For the text-containing cell, return its midpoint in [x, y] coordinate format. 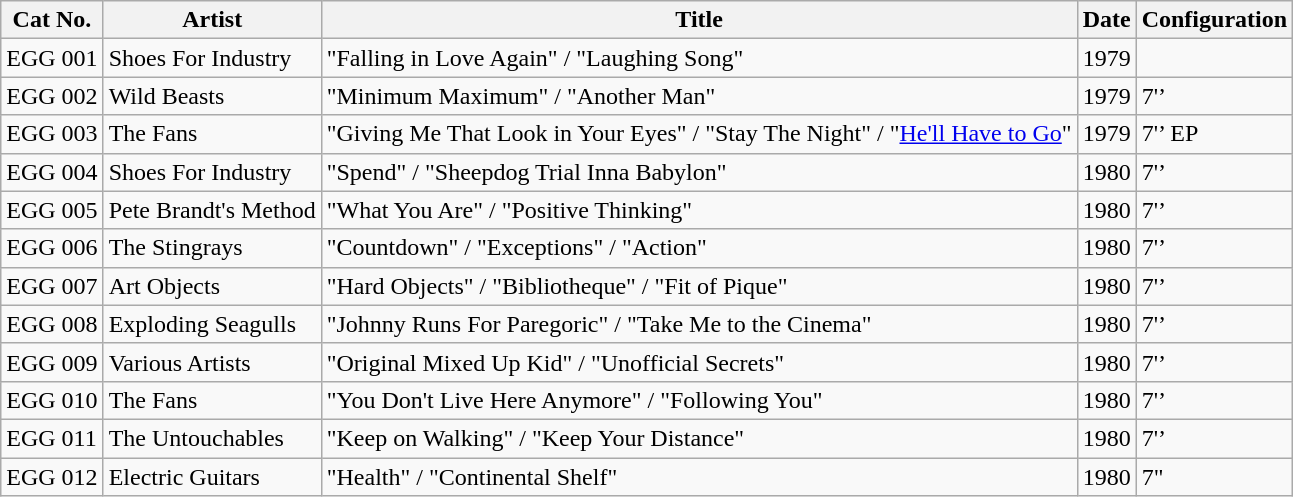
7" [1214, 477]
"What You Are" / "Positive Thinking" [699, 210]
"You Don't Live Here Anymore" / "Following You" [699, 400]
Date [1106, 20]
EGG 011 [52, 438]
EGG 006 [52, 248]
"Falling in Love Again" / "Laughing Song" [699, 58]
EGG 004 [52, 172]
Artist [212, 20]
"Countdown" / "Exceptions" / "Action" [699, 248]
EGG 003 [52, 134]
The Untouchables [212, 438]
Pete Brandt's Method [212, 210]
"Spend" / "Sheepdog Trial Inna Babylon" [699, 172]
"Keep on Walking" / "Keep Your Distance" [699, 438]
"Original Mixed Up Kid" / "Unofficial Secrets" [699, 362]
Configuration [1214, 20]
EGG 007 [52, 286]
"Giving Me That Look in Your Eyes" / "Stay The Night" / "He'll Have to Go" [699, 134]
Wild Beasts [212, 96]
Electric Guitars [212, 477]
The Stingrays [212, 248]
EGG 010 [52, 400]
"Minimum Maximum" / "Another Man" [699, 96]
EGG 002 [52, 96]
EGG 001 [52, 58]
EGG 012 [52, 477]
"Johnny Runs For Paregoric" / "Take Me to the Cinema" [699, 324]
Cat No. [52, 20]
7'’ EP [1214, 134]
"Health" / "Continental Shelf" [699, 477]
Art Objects [212, 286]
EGG 009 [52, 362]
Exploding Seagulls [212, 324]
Various Artists [212, 362]
Title [699, 20]
EGG 005 [52, 210]
"Hard Objects" / "Bibliotheque" / "Fit of Pique" [699, 286]
EGG 008 [52, 324]
